From the cell containing the given text, extract its center point as [X, Y] coordinate. 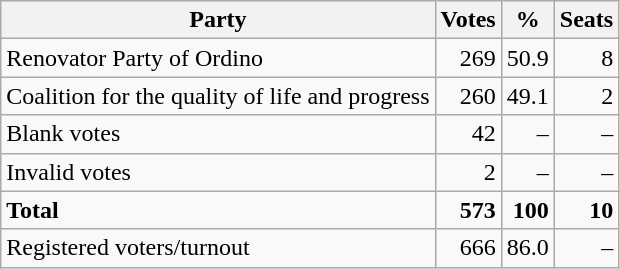
Registered voters/turnout [218, 248]
Coalition for the quality of life and progress [218, 96]
86.0 [528, 248]
269 [468, 58]
Party [218, 20]
10 [586, 210]
8 [586, 58]
573 [468, 210]
100 [528, 210]
Renovator Party of Ordino [218, 58]
50.9 [528, 58]
Votes [468, 20]
Seats [586, 20]
49.1 [528, 96]
42 [468, 134]
666 [468, 248]
Invalid votes [218, 172]
Blank votes [218, 134]
260 [468, 96]
Total [218, 210]
% [528, 20]
